From the cell containing the given text, extract its center point as (x, y) coordinate. 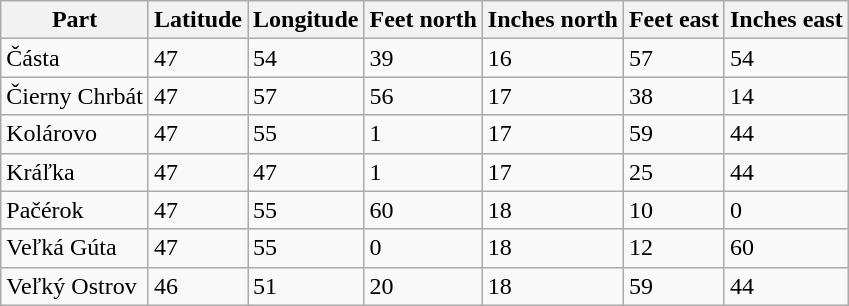
Čierny Chrbát (75, 96)
12 (674, 248)
Částa (75, 58)
Longitude (306, 20)
Feet north (423, 20)
Latitude (198, 20)
Inches north (552, 20)
46 (198, 286)
Kolárovo (75, 134)
56 (423, 96)
25 (674, 172)
Feet east (674, 20)
39 (423, 58)
Veľká Gúta (75, 248)
Pačérok (75, 210)
Part (75, 20)
14 (786, 96)
Veľký Ostrov (75, 286)
51 (306, 286)
38 (674, 96)
10 (674, 210)
Kráľka (75, 172)
Inches east (786, 20)
20 (423, 286)
16 (552, 58)
